Determine the [x, y] coordinate at the center of the cell enclosing the given text.  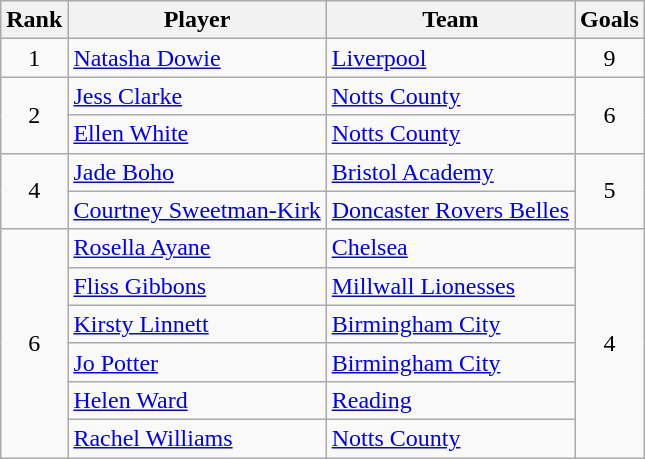
Ellen White [197, 134]
Team [450, 20]
Jade Boho [197, 172]
1 [34, 58]
Reading [450, 400]
Doncaster Rovers Belles [450, 210]
Bristol Academy [450, 172]
Fliss Gibbons [197, 286]
Rachel Williams [197, 438]
Jo Potter [197, 362]
Helen Ward [197, 400]
9 [610, 58]
Rosella Ayane [197, 248]
Chelsea [450, 248]
Kirsty Linnett [197, 324]
Courtney Sweetman-Kirk [197, 210]
Player [197, 20]
Millwall Lionesses [450, 286]
2 [34, 115]
Liverpool [450, 58]
Natasha Dowie [197, 58]
Goals [610, 20]
5 [610, 191]
Rank [34, 20]
Jess Clarke [197, 96]
